Locate the cell with the specified text and output its (X, Y) center coordinate. 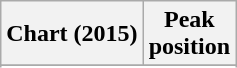
Chart (2015) (72, 34)
Peakposition (189, 34)
